Return [x, y] of the center of cell containing provided text 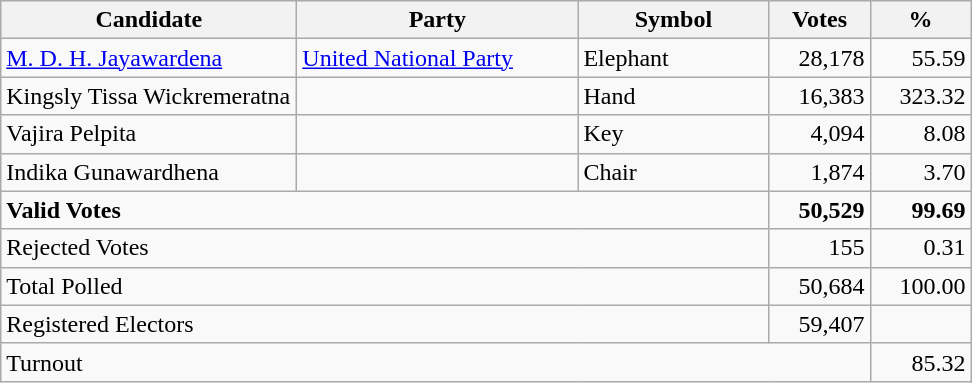
3.70 [920, 172]
Indika Gunawardhena [149, 172]
85.32 [920, 362]
Kingsly Tissa Wickremeratna [149, 96]
0.31 [920, 248]
Turnout [436, 362]
55.59 [920, 58]
M. D. H. Jayawardena [149, 58]
Registered Electors [385, 324]
Vajira Pelpita [149, 134]
Chair [674, 172]
% [920, 20]
Rejected Votes [385, 248]
Total Polled [385, 286]
Hand [674, 96]
1,874 [820, 172]
Votes [820, 20]
323.32 [920, 96]
16,383 [820, 96]
Symbol [674, 20]
8.08 [920, 134]
50,529 [820, 210]
Elephant [674, 58]
Party [438, 20]
Candidate [149, 20]
155 [820, 248]
99.69 [920, 210]
59,407 [820, 324]
100.00 [920, 286]
United National Party [438, 58]
28,178 [820, 58]
Valid Votes [385, 210]
50,684 [820, 286]
Key [674, 134]
4,094 [820, 134]
